Return [x, y] of the center of cell containing provided text 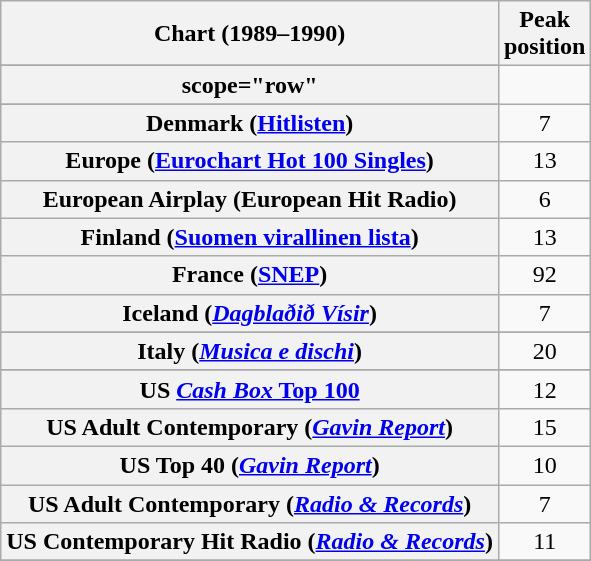
11 [544, 542]
US Cash Box Top 100 [250, 389]
US Adult Contemporary (Gavin Report) [250, 427]
US Adult Contemporary (Radio & Records) [250, 503]
Peakposition [544, 34]
Europe (Eurochart Hot 100 Singles) [250, 161]
US Contemporary Hit Radio (Radio & Records) [250, 542]
20 [544, 351]
10 [544, 465]
Iceland (Dagblaðið Vísir) [250, 313]
European Airplay (European Hit Radio) [250, 199]
15 [544, 427]
US Top 40 (Gavin Report) [250, 465]
12 [544, 389]
scope="row" [250, 85]
Chart (1989–1990) [250, 34]
Italy (Musica e dischi) [250, 351]
6 [544, 199]
Denmark (Hitlisten) [250, 123]
92 [544, 275]
France (SNEP) [250, 275]
Finland (Suomen virallinen lista) [250, 237]
